For the text-containing cell, return its midpoint in [x, y] coordinate format. 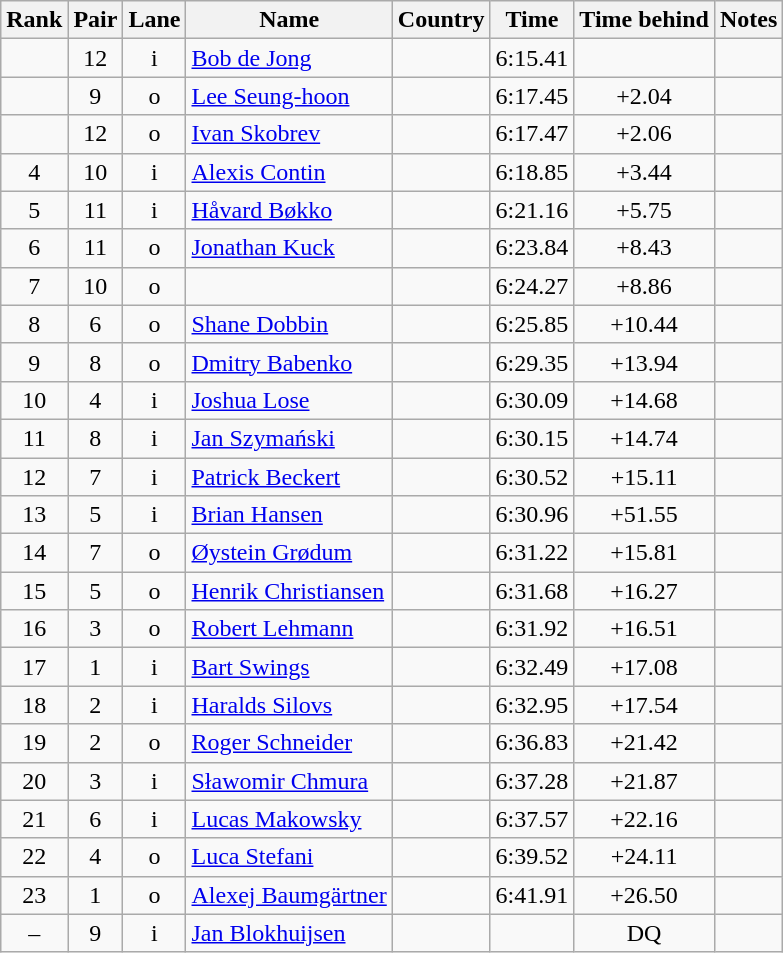
Lane [154, 20]
+8.43 [644, 248]
+2.04 [644, 96]
23 [34, 895]
6:32.95 [532, 705]
+22.16 [644, 819]
6:15.41 [532, 58]
+15.11 [644, 477]
20 [34, 781]
6:18.85 [532, 172]
6:17.47 [532, 134]
Pair [96, 20]
DQ [644, 933]
6:30.96 [532, 515]
6:17.45 [532, 96]
Haralds Silovs [289, 705]
Rank [34, 20]
Luca Stefani [289, 857]
6:41.91 [532, 895]
6:30.52 [532, 477]
Name [289, 20]
+5.75 [644, 210]
Joshua Lose [289, 400]
6:37.28 [532, 781]
Jan Szymański [289, 438]
14 [34, 553]
+10.44 [644, 324]
– [34, 933]
Lucas Makowsky [289, 819]
+26.50 [644, 895]
Bart Swings [289, 667]
Jonathan Kuck [289, 248]
6:29.35 [532, 362]
16 [34, 629]
+14.68 [644, 400]
6:31.92 [532, 629]
+24.11 [644, 857]
22 [34, 857]
+15.81 [644, 553]
6:24.27 [532, 286]
21 [34, 819]
+3.44 [644, 172]
Lee Seung-hoon [289, 96]
Shane Dobbin [289, 324]
6:39.52 [532, 857]
6:21.16 [532, 210]
6:31.68 [532, 591]
+17.54 [644, 705]
Notes [748, 20]
Time [532, 20]
6:30.15 [532, 438]
6:23.84 [532, 248]
Brian Hansen [289, 515]
Alexis Contin [289, 172]
+13.94 [644, 362]
Alexej Baumgärtner [289, 895]
+51.55 [644, 515]
Country [441, 20]
15 [34, 591]
Håvard Bøkko [289, 210]
Sławomir Chmura [289, 781]
19 [34, 743]
+16.51 [644, 629]
Robert Lehmann [289, 629]
Henrik Christiansen [289, 591]
18 [34, 705]
+8.86 [644, 286]
+16.27 [644, 591]
+21.87 [644, 781]
13 [34, 515]
6:31.22 [532, 553]
Øystein Grødum [289, 553]
+14.74 [644, 438]
+21.42 [644, 743]
Bob de Jong [289, 58]
+17.08 [644, 667]
Dmitry Babenko [289, 362]
6:36.83 [532, 743]
6:32.49 [532, 667]
17 [34, 667]
Time behind [644, 20]
6:30.09 [532, 400]
6:37.57 [532, 819]
Jan Blokhuijsen [289, 933]
+2.06 [644, 134]
Roger Schneider [289, 743]
Ivan Skobrev [289, 134]
6:25.85 [532, 324]
Patrick Beckert [289, 477]
